Identify which cell holds the provided text, then report its [x, y] central coordinate. 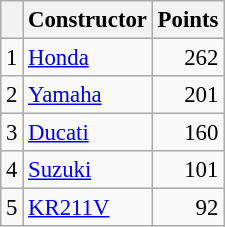
92 [188, 208]
KR211V [88, 208]
Suzuki [88, 170]
Yamaha [88, 95]
4 [12, 170]
Constructor [88, 20]
101 [188, 170]
1 [12, 58]
5 [12, 208]
Honda [88, 58]
201 [188, 95]
2 [12, 95]
Ducati [88, 133]
Points [188, 20]
160 [188, 133]
3 [12, 133]
262 [188, 58]
